Determine the [X, Y] coordinate at the center of the cell enclosing the given text.  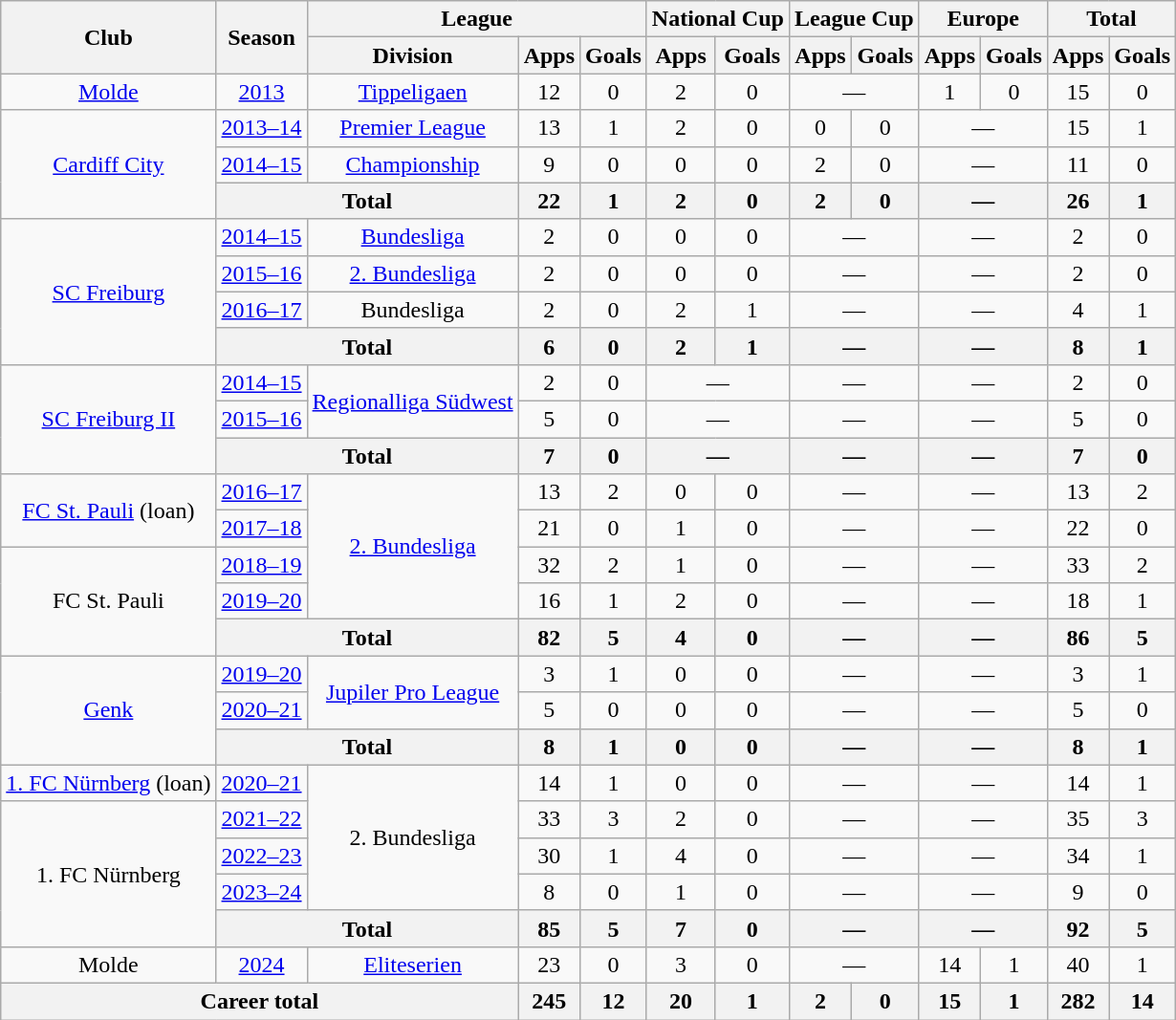
Europe [983, 19]
26 [1078, 201]
35 [1078, 819]
86 [1078, 638]
League [476, 19]
32 [549, 565]
2021–22 [262, 819]
2018–19 [262, 565]
Regionalliga Südwest [413, 401]
League Cup [854, 19]
SC Freiburg [109, 292]
2017–18 [262, 529]
2023–24 [262, 892]
Tippeligaen [413, 92]
1. FC Nürnberg [109, 874]
16 [549, 601]
18 [1078, 601]
Genk [109, 710]
National Cup [717, 19]
Cardiff City [109, 164]
Club [109, 37]
Premier League [413, 128]
6 [549, 346]
20 [681, 1001]
1. FC Nürnberg (loan) [109, 783]
92 [1078, 928]
85 [549, 928]
Season [262, 37]
Jupiler Pro League [413, 692]
282 [1078, 1001]
Career total [260, 1001]
23 [549, 965]
Eliteserien [413, 965]
2013–14 [262, 128]
2024 [262, 965]
2013 [262, 92]
30 [549, 856]
11 [1078, 164]
Division [413, 55]
FC St. Pauli [109, 601]
40 [1078, 965]
245 [549, 1001]
21 [549, 529]
34 [1078, 856]
FC St. Pauli (loan) [109, 510]
Championship [413, 164]
82 [549, 638]
2022–23 [262, 856]
SC Freiburg II [109, 419]
